Pinpoint the cell where the given text exists, returning its (x, y) midpoint coordinate. 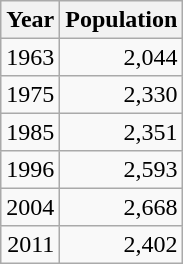
1985 (30, 132)
2,351 (122, 132)
1975 (30, 94)
Year (30, 20)
2,330 (122, 94)
Population (122, 20)
2,668 (122, 206)
2,593 (122, 170)
2011 (30, 244)
1996 (30, 170)
1963 (30, 56)
2004 (30, 206)
2,402 (122, 244)
2,044 (122, 56)
